Search for the cell housing the specified text and yield its [x, y] center coordinate. 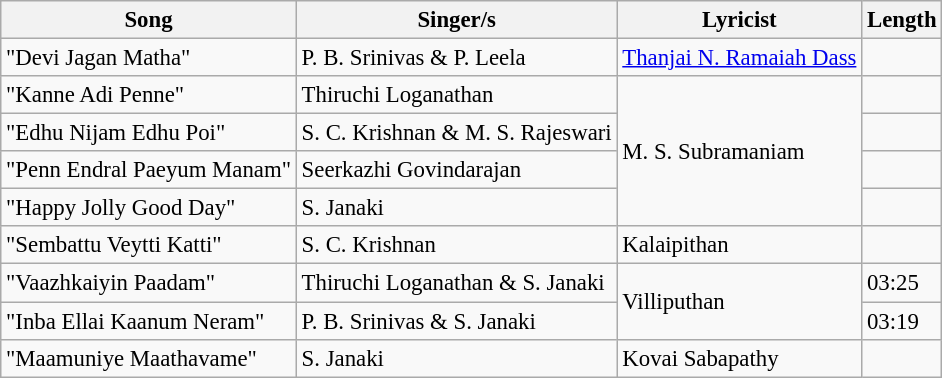
"Maamuniye Maathavame" [149, 358]
03:25 [902, 283]
P. B. Srinivas & S. Janaki [456, 321]
M. S. Subramaniam [740, 151]
"Kanne Adi Penne" [149, 95]
"Edhu Nijam Edhu Poi" [149, 133]
Villiputhan [740, 302]
"Sembattu Veytti Katti" [149, 245]
Song [149, 20]
"Devi Jagan Matha" [149, 58]
Seerkazhi Govindarajan [456, 170]
P. B. Srinivas & P. Leela [456, 58]
"Inba Ellai Kaanum Neram" [149, 321]
S. C. Krishnan [456, 245]
Kovai Sabapathy [740, 358]
03:19 [902, 321]
Thanjai N. Ramaiah Dass [740, 58]
Kalaipithan [740, 245]
Length [902, 20]
Singer/s [456, 20]
"Happy Jolly Good Day" [149, 208]
Thiruchi Loganathan & S. Janaki [456, 283]
S. C. Krishnan & M. S. Rajeswari [456, 133]
"Penn Endral Paeyum Manam" [149, 170]
Thiruchi Loganathan [456, 95]
"Vaazhkaiyin Paadam" [149, 283]
Lyricist [740, 20]
